Return (X, Y) of the center of cell containing provided text 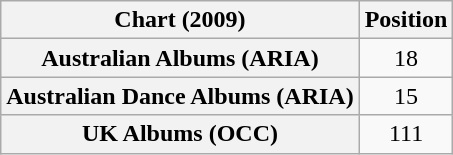
18 (406, 58)
UK Albums (OCC) (180, 134)
Position (406, 20)
Australian Dance Albums (ARIA) (180, 96)
Australian Albums (ARIA) (180, 58)
15 (406, 96)
111 (406, 134)
Chart (2009) (180, 20)
